Pinpoint the cell where the given text exists, returning its [x, y] midpoint coordinate. 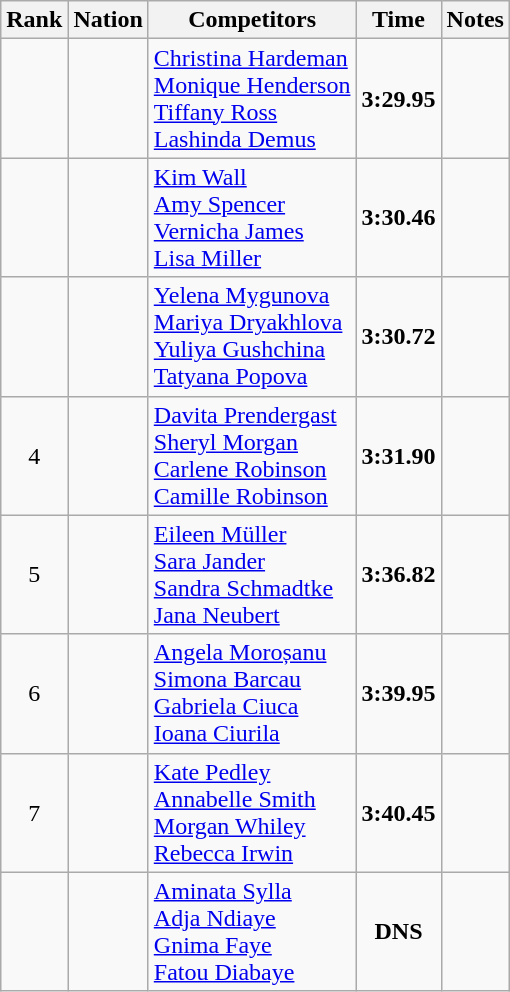
Aminata SyllaAdja NdiayeGnima FayeFatou Diabaye [252, 932]
3:36.82 [398, 574]
Yelena MygunovaMariya DryakhlovaYuliya GushchinaTatyana Popova [252, 336]
Kate PedleyAnnabelle SmithMorgan WhileyRebecca Irwin [252, 812]
3:40.45 [398, 812]
Competitors [252, 20]
5 [34, 574]
Davita PrendergastSheryl MorganCarlene RobinsonCamille Robinson [252, 456]
6 [34, 694]
Nation [108, 20]
4 [34, 456]
DNS [398, 932]
3:30.72 [398, 336]
Notes [475, 20]
Christina HardemanMonique HendersonTiffany RossLashinda Demus [252, 98]
3:31.90 [398, 456]
Time [398, 20]
3:30.46 [398, 218]
3:29.95 [398, 98]
7 [34, 812]
Rank [34, 20]
Angela MoroșanuSimona BarcauGabriela CiucaIoana Ciurila [252, 694]
3:39.95 [398, 694]
Kim WallAmy SpencerVernicha JamesLisa Miller [252, 218]
Eileen MüllerSara JanderSandra SchmadtkeJana Neubert [252, 574]
